Detect which cell encompasses the target text, then output its [X, Y] center coordinate. 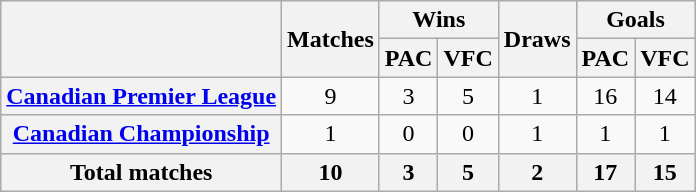
Matches [331, 39]
Canadian Championship [142, 134]
16 [606, 96]
17 [606, 172]
Goals [636, 20]
14 [665, 96]
9 [331, 96]
10 [331, 172]
Total matches [142, 172]
Canadian Premier League [142, 96]
2 [537, 172]
15 [665, 172]
Wins [438, 20]
Draws [537, 39]
